Pinpoint the cell where the given text exists, returning its [X, Y] midpoint coordinate. 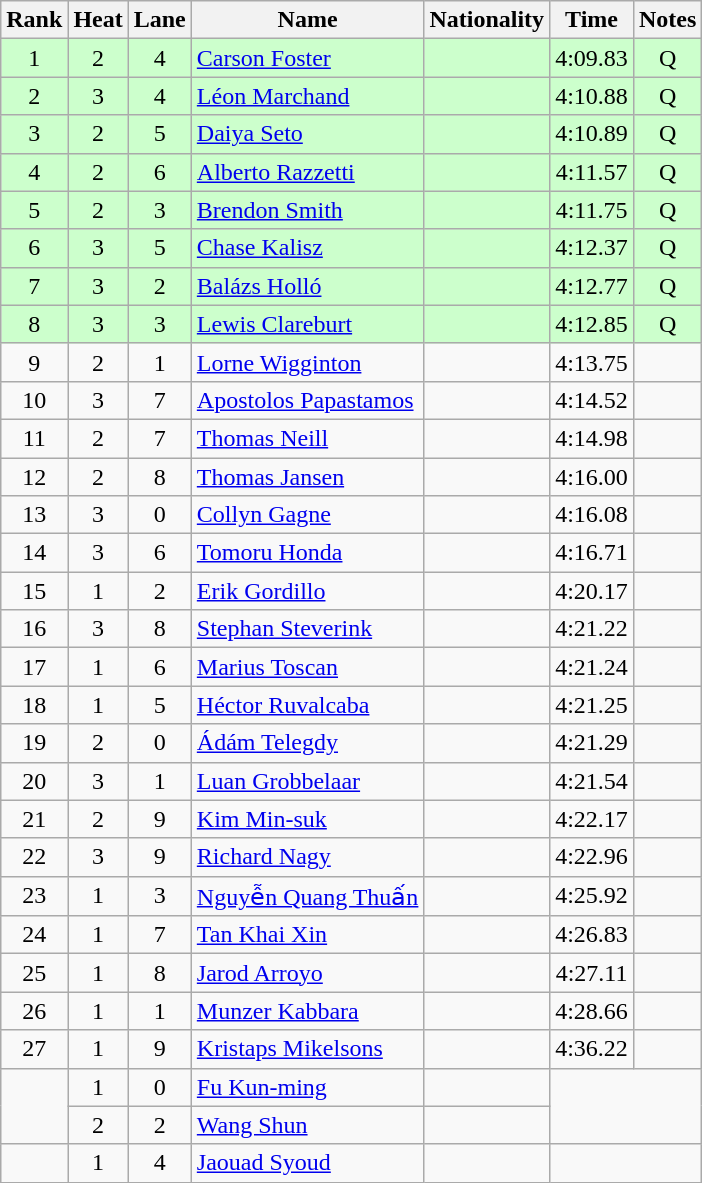
4:16.00 [592, 477]
25 [34, 973]
Lorne Wigginton [308, 362]
4:16.08 [592, 515]
4:21.22 [592, 629]
4:20.17 [592, 591]
Name [308, 20]
4:12.77 [592, 286]
4:36.22 [592, 1049]
Balázs Holló [308, 286]
10 [34, 400]
4:22.96 [592, 857]
12 [34, 477]
Munzer Kabbara [308, 1011]
27 [34, 1049]
Marius Toscan [308, 667]
Nguyễn Quang Thuấn [308, 896]
4:11.57 [592, 172]
Alberto Razzetti [308, 172]
4:12.85 [592, 324]
Ádám Telegdy [308, 743]
Tomoru Honda [308, 553]
21 [34, 819]
Stephan Steverink [308, 629]
Collyn Gagne [308, 515]
Kristaps Mikelsons [308, 1049]
4:14.52 [592, 400]
Erik Gordillo [308, 591]
4:16.71 [592, 553]
Daiya Seto [308, 134]
4:11.75 [592, 210]
4:10.88 [592, 96]
24 [34, 935]
4:09.83 [592, 58]
19 [34, 743]
4:21.29 [592, 743]
23 [34, 896]
Tan Khai Xin [308, 935]
Apostolos Papastamos [308, 400]
4:21.54 [592, 781]
22 [34, 857]
4:21.25 [592, 705]
4:14.98 [592, 438]
Thomas Neill [308, 438]
26 [34, 1011]
16 [34, 629]
Jarod Arroyo [308, 973]
14 [34, 553]
Léon Marchand [308, 96]
Time [592, 20]
Wang Shun [308, 1125]
Fu Kun-ming [308, 1087]
Notes [667, 20]
Chase Kalisz [308, 248]
Héctor Ruvalcaba [308, 705]
4:28.66 [592, 1011]
Thomas Jansen [308, 477]
18 [34, 705]
Heat [98, 20]
13 [34, 515]
4:27.11 [592, 973]
11 [34, 438]
4:22.17 [592, 819]
Brendon Smith [308, 210]
Nationality [487, 20]
17 [34, 667]
Rank [34, 20]
4:13.75 [592, 362]
4:12.37 [592, 248]
15 [34, 591]
Richard Nagy [308, 857]
4:10.89 [592, 134]
4:26.83 [592, 935]
4:21.24 [592, 667]
Carson Foster [308, 58]
20 [34, 781]
4:25.92 [592, 896]
Lane [160, 20]
Luan Grobbelaar [308, 781]
Jaouad Syoud [308, 1163]
Lewis Clareburt [308, 324]
Kim Min-suk [308, 819]
